Pinpoint the cell where the given text exists, returning its [x, y] midpoint coordinate. 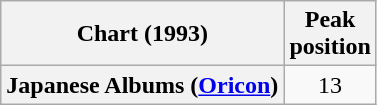
13 [330, 85]
Peakposition [330, 34]
Japanese Albums (Oricon) [142, 85]
Chart (1993) [142, 34]
